Return the [x, y] coordinate for the center point of the cell that contains the specified text.  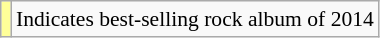
Indicates best-selling rock album of 2014 [195, 19]
